Return the [X, Y] coordinate for the center point of the cell that contains the specified text.  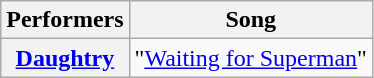
"Waiting for Superman" [250, 58]
Daughtry [65, 58]
Performers [65, 20]
Song [250, 20]
